Return [X, Y] of the center of cell containing provided text 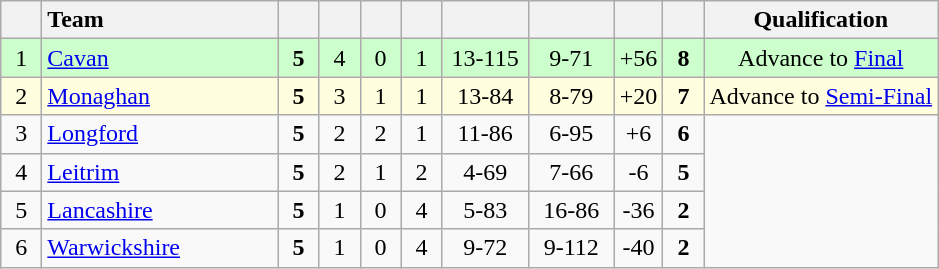
Warwickshire [160, 248]
8-79 [571, 96]
5-83 [485, 210]
16-86 [571, 210]
-6 [638, 172]
+6 [638, 134]
-40 [638, 248]
11-86 [485, 134]
Advance to Semi-Final [821, 96]
Qualification [821, 20]
Cavan [160, 58]
4-69 [485, 172]
Leitrim [160, 172]
7 [684, 96]
-36 [638, 210]
9-71 [571, 58]
Monaghan [160, 96]
8 [684, 58]
Lancashire [160, 210]
Team [160, 20]
7-66 [571, 172]
9-72 [485, 248]
9-112 [571, 248]
Advance to Final [821, 58]
Longford [160, 134]
6-95 [571, 134]
13-84 [485, 96]
+20 [638, 96]
13-115 [485, 58]
+56 [638, 58]
